Output the [x, y] coordinate of the center of the cell containing the given text.  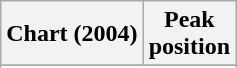
Chart (2004) [72, 34]
Peakposition [189, 34]
